Locate the cell with the specified text and output its (X, Y) center coordinate. 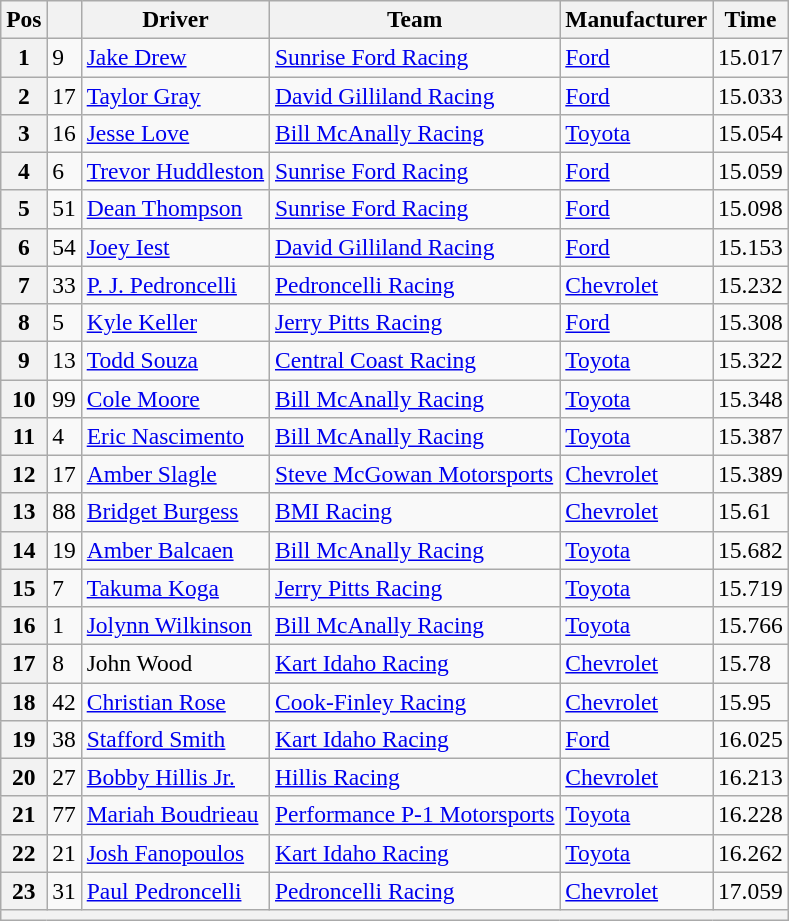
Driver (175, 19)
Central Coast Racing (415, 360)
Jake Drew (175, 57)
15.098 (751, 209)
15.682 (751, 550)
15.387 (751, 436)
22 (24, 853)
Takuma Koga (175, 588)
Pos (24, 19)
Time (751, 19)
15.78 (751, 663)
Manufacturer (636, 19)
16.025 (751, 739)
Eric Nascimento (175, 436)
Taylor Gray (175, 95)
88 (64, 512)
Jolynn Wilkinson (175, 625)
Kyle Keller (175, 322)
15.033 (751, 95)
14 (24, 550)
Christian Rose (175, 701)
15.766 (751, 625)
15.61 (751, 512)
15.153 (751, 247)
11 (24, 436)
15.308 (751, 322)
12 (24, 474)
Bobby Hillis Jr. (175, 777)
15.348 (751, 398)
Steve McGowan Motorsports (415, 474)
15.059 (751, 171)
15.322 (751, 360)
23 (24, 891)
Dean Thompson (175, 209)
27 (64, 777)
15.389 (751, 474)
16.213 (751, 777)
99 (64, 398)
15.232 (751, 285)
16.228 (751, 815)
Bridget Burgess (175, 512)
15 (24, 588)
Hillis Racing (415, 777)
16.262 (751, 853)
15.719 (751, 588)
Cole Moore (175, 398)
Paul Pedroncelli (175, 891)
Amber Balcaen (175, 550)
3 (24, 133)
Performance P-1 Motorsports (415, 815)
17.059 (751, 891)
Joey Iest (175, 247)
John Wood (175, 663)
Mariah Boudrieau (175, 815)
10 (24, 398)
BMI Racing (415, 512)
Jesse Love (175, 133)
P. J. Pedroncelli (175, 285)
15.054 (751, 133)
Trevor Huddleston (175, 171)
Stafford Smith (175, 739)
38 (64, 739)
2 (24, 95)
Team (415, 19)
51 (64, 209)
Todd Souza (175, 360)
Cook-Finley Racing (415, 701)
54 (64, 247)
15.95 (751, 701)
31 (64, 891)
33 (64, 285)
Josh Fanopoulos (175, 853)
18 (24, 701)
15.017 (751, 57)
Amber Slagle (175, 474)
42 (64, 701)
77 (64, 815)
20 (24, 777)
